For the text-containing cell, return its midpoint in [x, y] coordinate format. 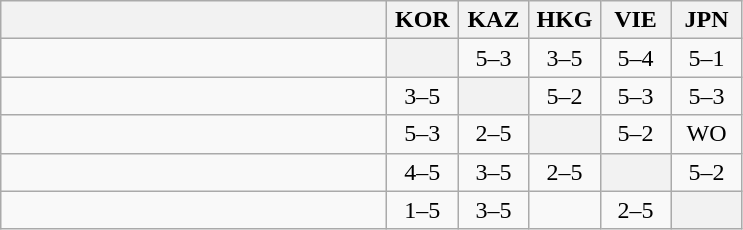
VIE [636, 20]
WO [706, 134]
5–1 [706, 58]
5–4 [636, 58]
HKG [564, 20]
KOR [422, 20]
1–5 [422, 210]
JPN [706, 20]
KAZ [494, 20]
4–5 [422, 172]
